Determine the [x, y] coordinate at the center of the cell enclosing the given text.  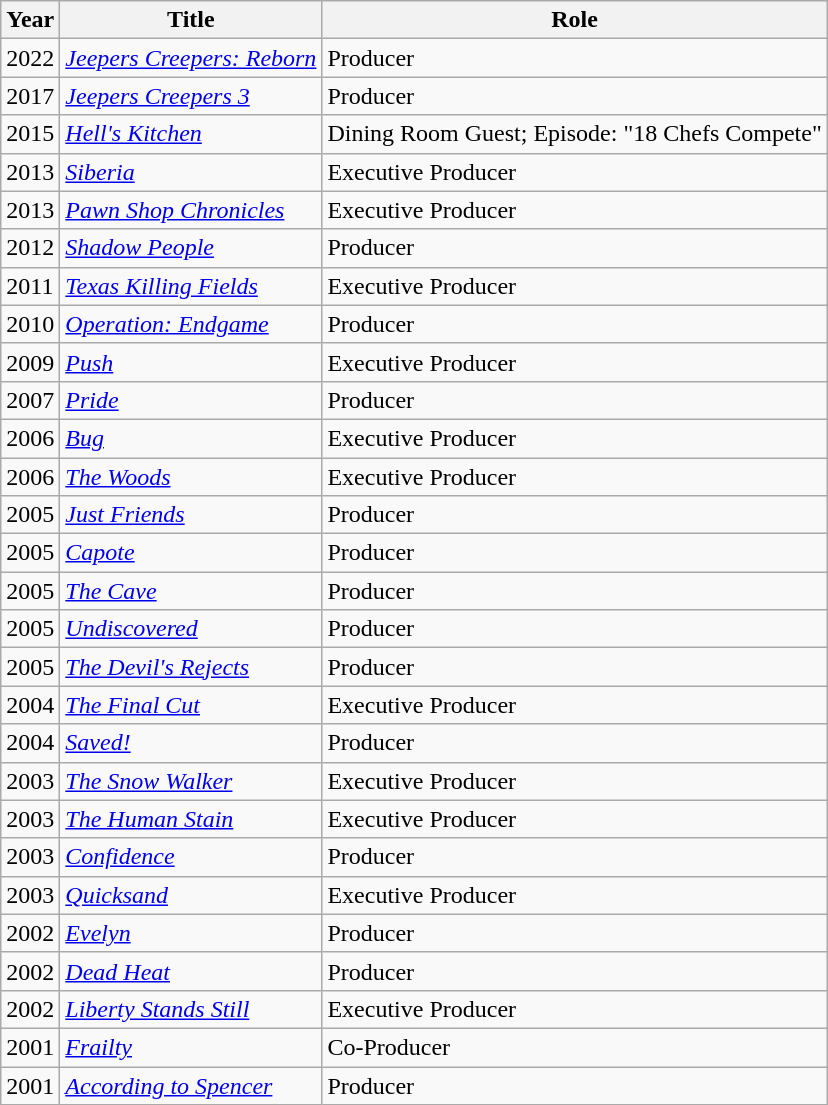
Siberia [191, 172]
Title [191, 20]
2015 [30, 134]
2007 [30, 400]
2012 [30, 248]
The Human Stain [191, 819]
Jeepers Creepers: Reborn [191, 58]
Frailty [191, 1047]
2009 [30, 362]
Quicksand [191, 895]
2011 [30, 286]
Capote [191, 553]
Undiscovered [191, 629]
The Cave [191, 591]
2010 [30, 324]
Hell's Kitchen [191, 134]
Confidence [191, 857]
Shadow People [191, 248]
The Snow Walker [191, 781]
Dead Heat [191, 971]
Liberty Stands Still [191, 1009]
Saved! [191, 743]
Push [191, 362]
According to Spencer [191, 1085]
Dining Room Guest; Episode: "18 Chefs Compete" [574, 134]
Just Friends [191, 515]
2017 [30, 96]
The Final Cut [191, 705]
Year [30, 20]
Pride [191, 400]
Bug [191, 438]
Operation: Endgame [191, 324]
Evelyn [191, 933]
Pawn Shop Chronicles [191, 210]
Jeepers Creepers 3 [191, 96]
Co-Producer [574, 1047]
The Woods [191, 477]
The Devil's Rejects [191, 667]
Texas Killing Fields [191, 286]
2022 [30, 58]
Role [574, 20]
